Capture the cell that displays the provided text and extract its (X, Y) central coordinate. 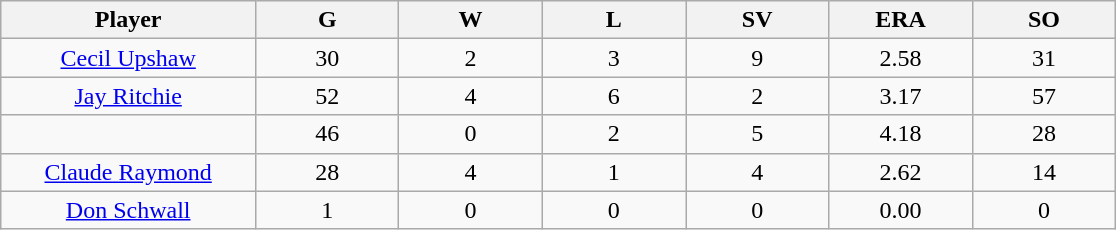
3 (614, 58)
57 (1044, 96)
5 (758, 134)
Don Schwall (128, 210)
52 (328, 96)
G (328, 20)
9 (758, 58)
L (614, 20)
31 (1044, 58)
4.18 (900, 134)
ERA (900, 20)
Player (128, 20)
46 (328, 134)
2.58 (900, 58)
SO (1044, 20)
SV (758, 20)
6 (614, 96)
3.17 (900, 96)
Jay Ritchie (128, 96)
14 (1044, 172)
30 (328, 58)
0.00 (900, 210)
2.62 (900, 172)
W (470, 20)
Cecil Upshaw (128, 58)
Claude Raymond (128, 172)
